Output the (X, Y) coordinate of the center of the cell containing the given text.  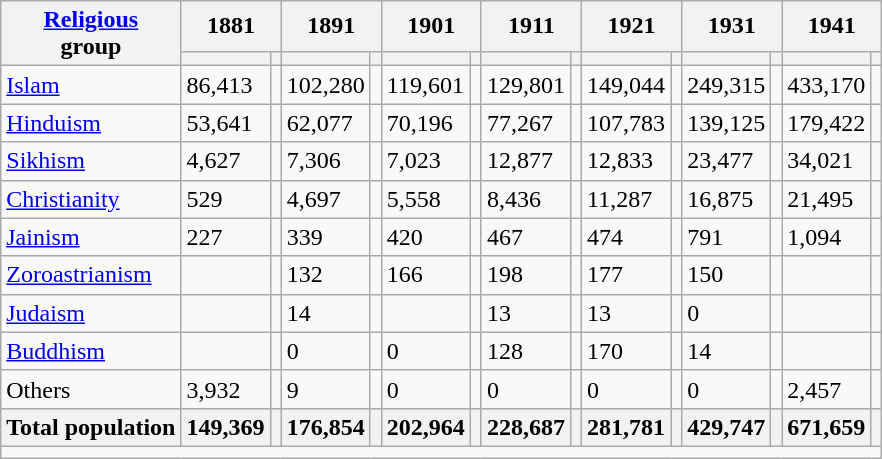
1,094 (826, 237)
Judaism (91, 313)
198 (526, 275)
1911 (531, 26)
150 (726, 275)
77,267 (526, 123)
149,369 (226, 427)
166 (426, 275)
149,044 (626, 85)
12,833 (626, 161)
467 (526, 237)
429,747 (726, 427)
170 (626, 351)
5,558 (426, 199)
420 (426, 237)
8,436 (526, 199)
227 (226, 237)
Religiousgroup (91, 34)
Others (91, 389)
7,023 (426, 161)
4,697 (326, 199)
129,801 (526, 85)
529 (226, 199)
Hinduism (91, 123)
62,077 (326, 123)
128 (526, 351)
249,315 (726, 85)
11,287 (626, 199)
3,932 (226, 389)
132 (326, 275)
1921 (632, 26)
177 (626, 275)
433,170 (826, 85)
Christianity (91, 199)
34,021 (826, 161)
119,601 (426, 85)
70,196 (426, 123)
1941 (832, 26)
Islam (91, 85)
53,641 (226, 123)
4,627 (226, 161)
Total population (91, 427)
21,495 (826, 199)
1891 (331, 26)
1901 (431, 26)
Zoroastrianism (91, 275)
Jainism (91, 237)
1881 (231, 26)
281,781 (626, 427)
12,877 (526, 161)
1931 (732, 26)
176,854 (326, 427)
474 (626, 237)
339 (326, 237)
23,477 (726, 161)
86,413 (226, 85)
102,280 (326, 85)
179,422 (826, 123)
202,964 (426, 427)
Sikhism (91, 161)
2,457 (826, 389)
9 (326, 389)
139,125 (726, 123)
16,875 (726, 199)
228,687 (526, 427)
791 (726, 237)
Buddhism (91, 351)
7,306 (326, 161)
671,659 (826, 427)
107,783 (626, 123)
